Return the [X, Y] coordinate for the center point of the cell that contains the specified text.  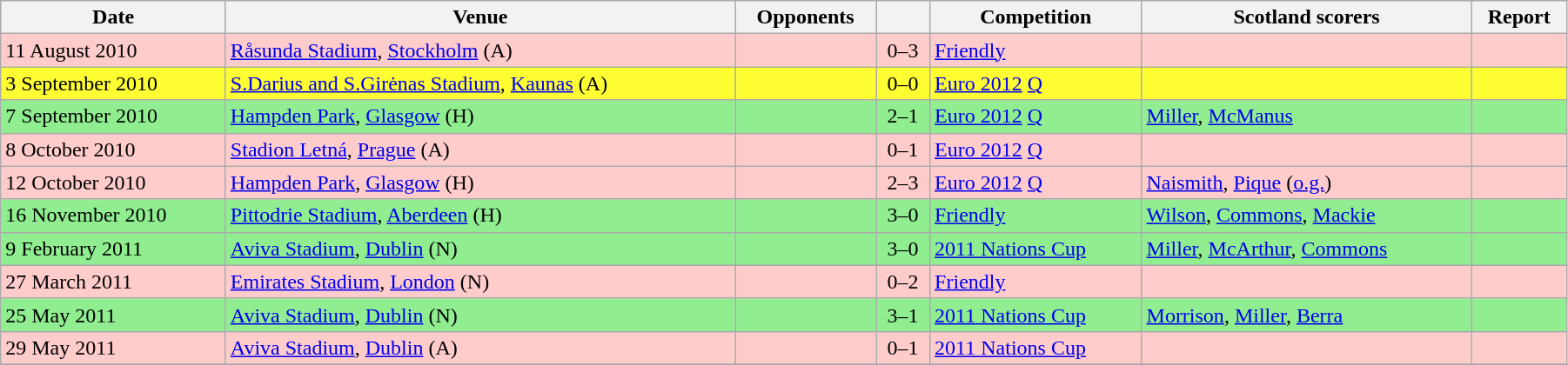
16 November 2010 [113, 216]
29 May 2011 [113, 348]
9 February 2011 [113, 249]
2–3 [903, 182]
Morrison, Miller, Berra [1307, 315]
7 September 2010 [113, 116]
0–2 [903, 282]
0–0 [903, 83]
Competition [1035, 17]
Emirates Stadium, London (N) [480, 282]
Date [113, 17]
Aviva Stadium, Dublin (A) [480, 348]
Miller, McArthur, Commons [1307, 249]
2–1 [903, 116]
Report [1519, 17]
Naismith, Pique (o.g.) [1307, 182]
Råsunda Stadium, Stockholm (A) [480, 50]
27 March 2011 [113, 282]
12 October 2010 [113, 182]
Scotland scorers [1307, 17]
25 May 2011 [113, 315]
11 August 2010 [113, 50]
Pittodrie Stadium, Aberdeen (H) [480, 216]
Venue [480, 17]
S.Darius and S.Girėnas Stadium, Kaunas (A) [480, 83]
Wilson, Commons, Mackie [1307, 216]
Stadion Letná, Prague (A) [480, 149]
0–3 [903, 50]
3–1 [903, 315]
Opponents [805, 17]
8 October 2010 [113, 149]
Miller, McManus [1307, 116]
3 September 2010 [113, 83]
